Locate the cell with the specified text and output its (X, Y) center coordinate. 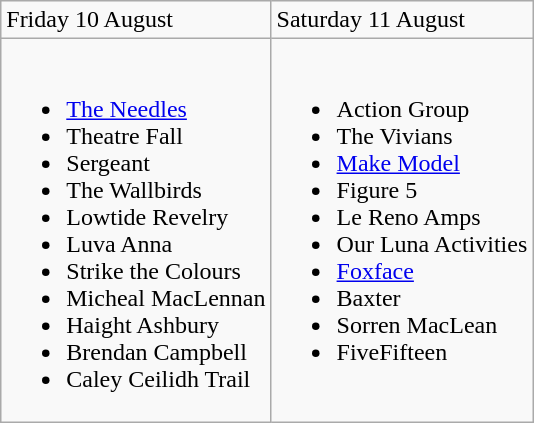
Saturday 11 August (402, 20)
Action GroupThe ViviansMake ModelFigure 5Le Reno AmpsOur Luna ActivitiesFoxfaceBaxterSorren MacLeanFiveFifteen (402, 230)
Friday 10 August (136, 20)
